Pinpoint the cell where the given text exists, returning its (X, Y) midpoint coordinate. 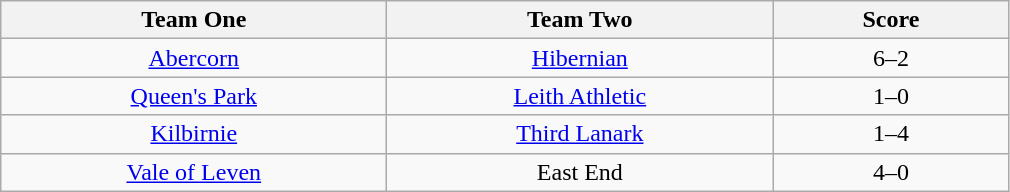
1–0 (891, 96)
4–0 (891, 172)
Team One (194, 20)
East End (580, 172)
Abercorn (194, 58)
6–2 (891, 58)
Score (891, 20)
Team Two (580, 20)
Third Lanark (580, 134)
Kilbirnie (194, 134)
Hibernian (580, 58)
Queen's Park (194, 96)
Vale of Leven (194, 172)
1–4 (891, 134)
Leith Athletic (580, 96)
